Return [X, Y] of the center of cell containing provided text 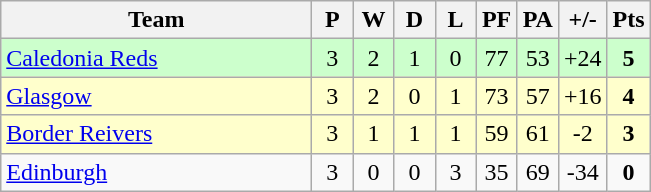
W [374, 20]
Pts [628, 20]
L [456, 20]
PA [538, 20]
-34 [582, 172]
+16 [582, 96]
D [414, 20]
PF [496, 20]
Team [156, 20]
77 [496, 58]
+/- [582, 20]
61 [538, 134]
Caledonia Reds [156, 58]
59 [496, 134]
-2 [582, 134]
4 [628, 96]
53 [538, 58]
35 [496, 172]
5 [628, 58]
Edinburgh [156, 172]
73 [496, 96]
Glasgow [156, 96]
69 [538, 172]
57 [538, 96]
+24 [582, 58]
P [332, 20]
Border Reivers [156, 134]
